Search for the cell housing the specified text and yield its (x, y) center coordinate. 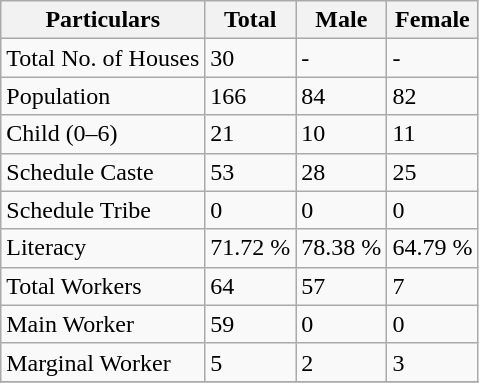
Total No. of Houses (103, 58)
25 (432, 172)
30 (250, 58)
Marginal Worker (103, 362)
7 (432, 286)
Population (103, 96)
Particulars (103, 20)
84 (342, 96)
78.38 % (342, 248)
Child (0–6) (103, 134)
Literacy (103, 248)
Male (342, 20)
3 (432, 362)
10 (342, 134)
5 (250, 362)
Schedule Caste (103, 172)
57 (342, 286)
64 (250, 286)
Total Workers (103, 286)
53 (250, 172)
59 (250, 324)
Schedule Tribe (103, 210)
28 (342, 172)
166 (250, 96)
2 (342, 362)
21 (250, 134)
71.72 % (250, 248)
64.79 % (432, 248)
Female (432, 20)
Total (250, 20)
Main Worker (103, 324)
82 (432, 96)
11 (432, 134)
